Scan for the cell matching the given text and deliver its [x, y] coordinate at center. 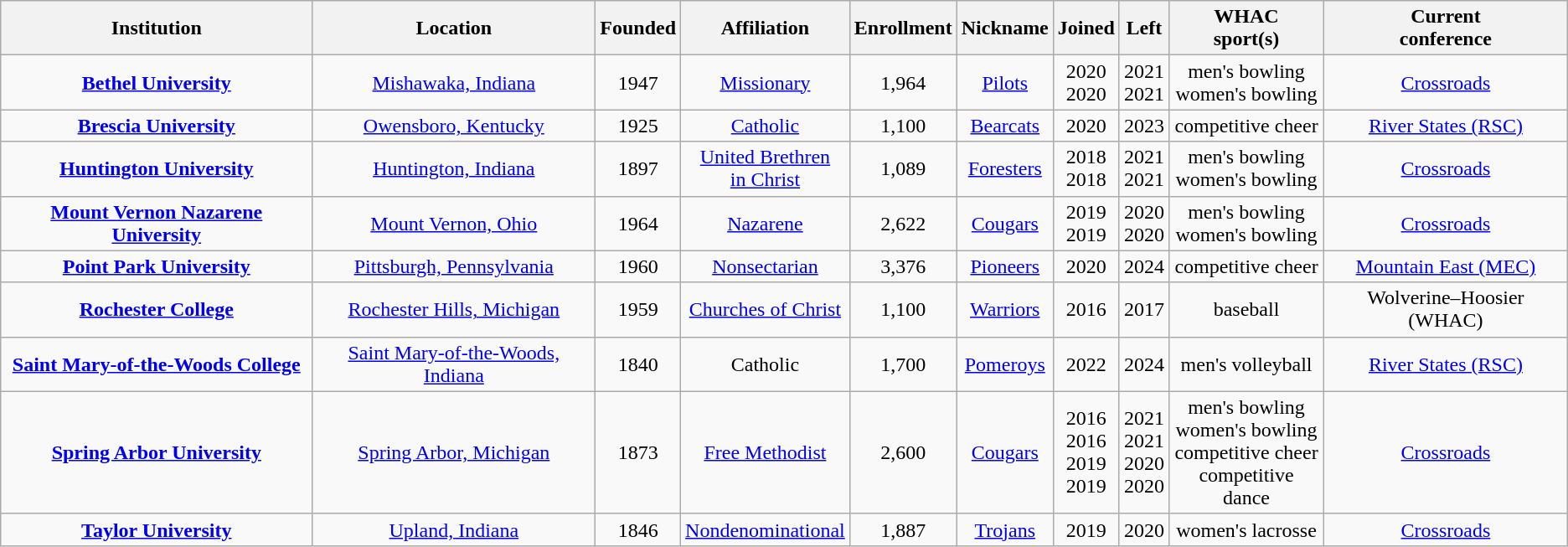
20182018 [1086, 169]
1964 [638, 223]
Pilots [1005, 82]
Rochester College [157, 310]
Pioneers [1005, 266]
Pittsburgh, Pennsylvania [454, 266]
Bethel University [157, 82]
Institution [157, 28]
1,964 [903, 82]
2016201620192019 [1086, 452]
Mishawaka, Indiana [454, 82]
1840 [638, 364]
Nickname [1005, 28]
baseball [1246, 310]
1,089 [903, 169]
1,887 [903, 529]
1,700 [903, 364]
Point Park University [157, 266]
2023 [1144, 126]
Nazarene [766, 223]
Huntington, Indiana [454, 169]
men's bowlingwomen's bowlingcompetitive cheercompetitive dance [1246, 452]
women's lacrosse [1246, 529]
Nonsectarian [766, 266]
Mount Vernon, Ohio [454, 223]
1925 [638, 126]
Huntington University [157, 169]
Spring Arbor, Michigan [454, 452]
Enrollment [903, 28]
Taylor University [157, 529]
Location [454, 28]
Mountain East (MEC) [1446, 266]
Owensboro, Kentucky [454, 126]
Trojans [1005, 529]
United Brethrenin Christ [766, 169]
men's volleyball [1246, 364]
Currentconference [1446, 28]
Saint Mary-of-the-Woods, Indiana [454, 364]
2019 [1086, 529]
1947 [638, 82]
1960 [638, 266]
Saint Mary-of-the-Woods College [157, 364]
1846 [638, 529]
1959 [638, 310]
Mount Vernon Nazarene University [157, 223]
Missionary [766, 82]
Bearcats [1005, 126]
3,376 [903, 266]
Affiliation [766, 28]
Spring Arbor University [157, 452]
WHACsport(s) [1246, 28]
Warriors [1005, 310]
Pomeroys [1005, 364]
2021202120202020 [1144, 452]
2016 [1086, 310]
Foresters [1005, 169]
Free Methodist [766, 452]
Nondenominational [766, 529]
1873 [638, 452]
Rochester Hills, Michigan [454, 310]
2017 [1144, 310]
2,600 [903, 452]
Churches of Christ [766, 310]
Founded [638, 28]
Brescia University [157, 126]
Left [1144, 28]
2022 [1086, 364]
Upland, Indiana [454, 529]
Joined [1086, 28]
2,622 [903, 223]
1897 [638, 169]
20192019 [1086, 223]
Wolverine–Hoosier (WHAC) [1446, 310]
